Capture the cell that displays the provided text and extract its (X, Y) central coordinate. 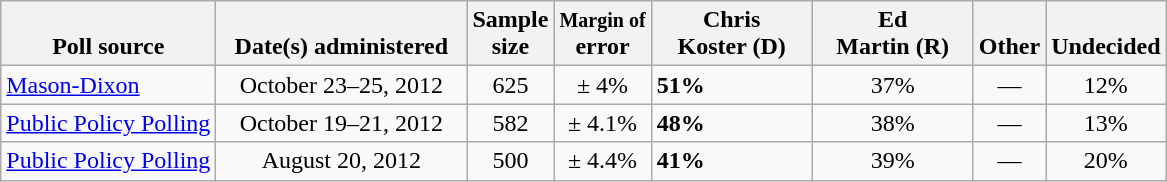
± 4.4% (602, 161)
August 20, 2012 (342, 161)
51% (732, 85)
October 23–25, 2012 (342, 85)
582 (510, 123)
13% (1106, 123)
48% (732, 123)
Undecided (1106, 34)
Other (1009, 34)
625 (510, 85)
October 19–21, 2012 (342, 123)
37% (892, 85)
500 (510, 161)
± 4.1% (602, 123)
Poll source (108, 34)
41% (732, 161)
38% (892, 123)
20% (1106, 161)
12% (1106, 85)
Samplesize (510, 34)
39% (892, 161)
EdMartin (R) (892, 34)
Margin oferror (602, 34)
ChrisKoster (D) (732, 34)
Mason-Dixon (108, 85)
± 4% (602, 85)
Date(s) administered (342, 34)
